For the text-containing cell, return its midpoint in [x, y] coordinate format. 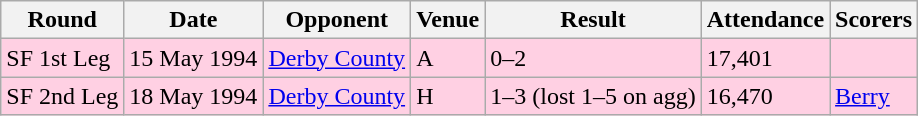
17,401 [765, 58]
0–2 [593, 58]
Result [593, 20]
H [448, 96]
Round [62, 20]
SF 2nd Leg [62, 96]
Venue [448, 20]
Scorers [874, 20]
A [448, 58]
Attendance [765, 20]
Berry [874, 96]
SF 1st Leg [62, 58]
1–3 (lost 1–5 on agg) [593, 96]
18 May 1994 [194, 96]
Opponent [337, 20]
Date [194, 20]
15 May 1994 [194, 58]
16,470 [765, 96]
